Output the (x, y) coordinate of the center of the cell containing the given text.  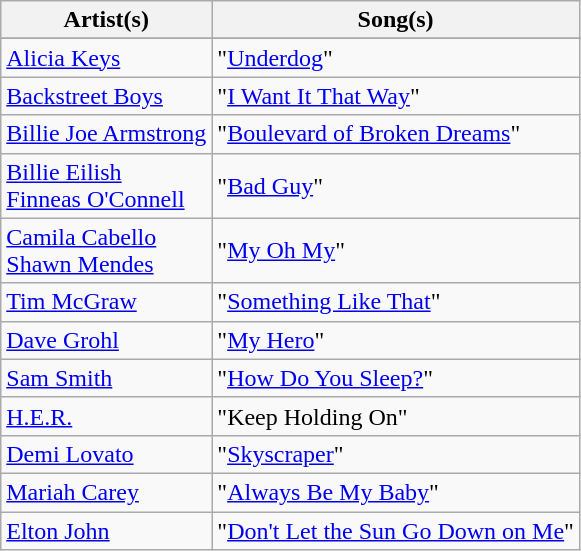
Mariah Carey (106, 492)
"My Oh My" (396, 250)
Billie EilishFinneas O'Connell (106, 186)
H.E.R. (106, 416)
Alicia Keys (106, 58)
"Always Be My Baby" (396, 492)
"My Hero" (396, 340)
"Boulevard of Broken Dreams" (396, 134)
Song(s) (396, 20)
"Something Like That" (396, 302)
"Bad Guy" (396, 186)
Backstreet Boys (106, 96)
Artist(s) (106, 20)
"Underdog" (396, 58)
"Don't Let the Sun Go Down on Me" (396, 531)
Dave Grohl (106, 340)
"Skyscraper" (396, 454)
Elton John (106, 531)
Demi Lovato (106, 454)
"I Want It That Way" (396, 96)
"How Do You Sleep?" (396, 378)
Billie Joe Armstrong (106, 134)
Sam Smith (106, 378)
"Keep Holding On" (396, 416)
Camila CabelloShawn Mendes (106, 250)
Tim McGraw (106, 302)
